Detect which cell encompasses the target text, then output its [x, y] center coordinate. 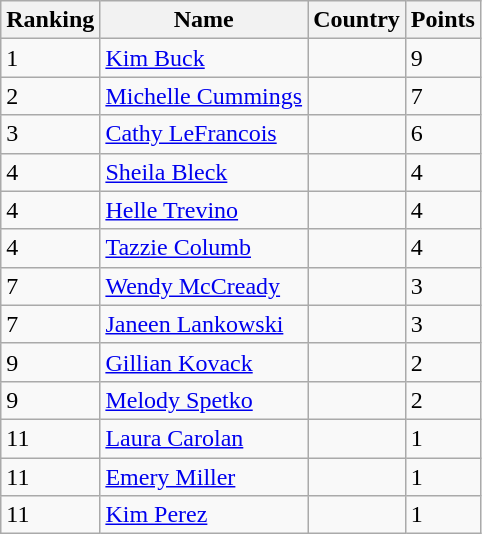
Tazzie Columb [204, 248]
Cathy LeFrancois [204, 134]
Points [442, 20]
Kim Buck [204, 58]
Gillian Kovack [204, 362]
6 [442, 134]
Melody Spetko [204, 400]
Helle Trevino [204, 210]
Kim Perez [204, 515]
Michelle Cummings [204, 96]
Country [357, 20]
Emery Miller [204, 477]
Sheila Bleck [204, 172]
Janeen Lankowski [204, 324]
Name [204, 20]
Ranking [50, 20]
Wendy McCready [204, 286]
Laura Carolan [204, 438]
